Return the [x, y] coordinate for the center point of the cell that contains the specified text.  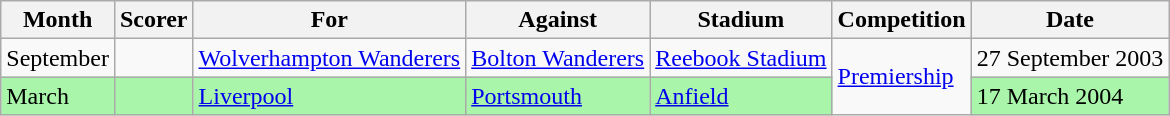
17 March 2004 [1070, 96]
Stadium [741, 20]
Month [58, 20]
Reebook Stadium [741, 58]
27 September 2003 [1070, 58]
Premiership [902, 77]
September [58, 58]
Date [1070, 20]
For [330, 20]
Anfield [741, 96]
Liverpool [330, 96]
Against [558, 20]
Wolverhampton Wanderers [330, 58]
Scorer [154, 20]
Portsmouth [558, 96]
March [58, 96]
Competition [902, 20]
Bolton Wanderers [558, 58]
